Identify which cell holds the provided text, then report its (x, y) central coordinate. 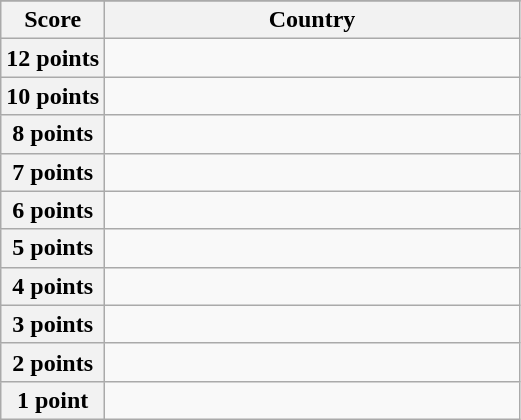
3 points (53, 324)
2 points (53, 362)
5 points (53, 248)
4 points (53, 286)
Score (53, 20)
12 points (53, 58)
8 points (53, 134)
7 points (53, 172)
1 point (53, 400)
10 points (53, 96)
Country (312, 20)
6 points (53, 210)
